Determine the [X, Y] coordinate at the center of the cell enclosing the given text.  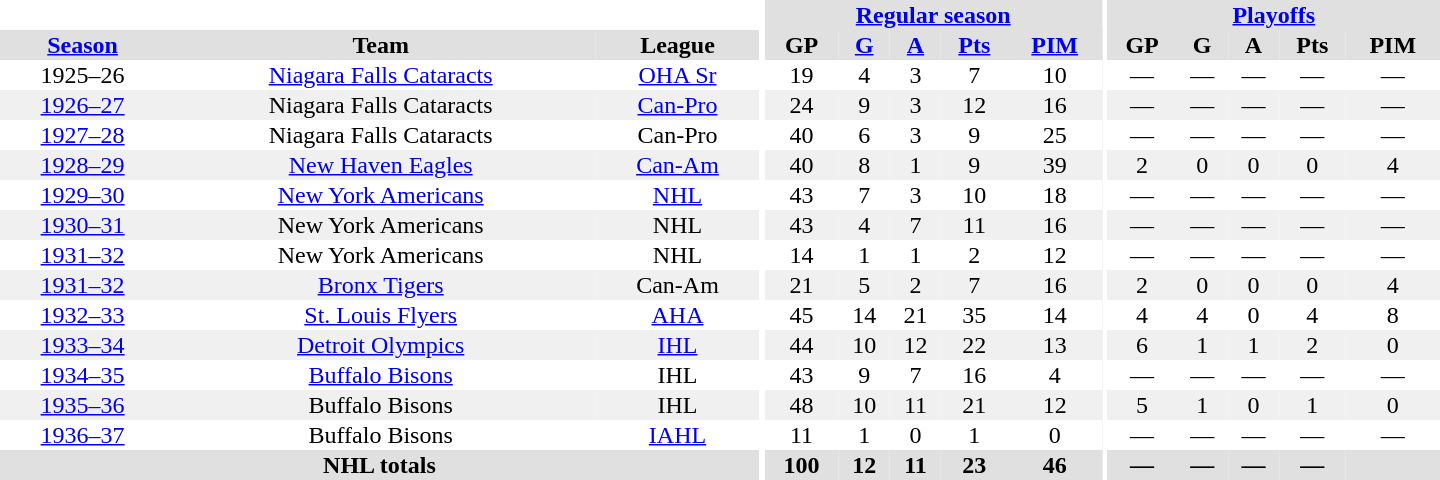
Detroit Olympics [380, 345]
New Haven Eagles [380, 165]
19 [802, 75]
1929–30 [82, 195]
1932–33 [82, 315]
NHL totals [380, 465]
23 [974, 465]
OHA Sr [678, 75]
48 [802, 405]
44 [802, 345]
1930–31 [82, 225]
18 [1055, 195]
1926–27 [82, 105]
46 [1055, 465]
1935–36 [82, 405]
1933–34 [82, 345]
1925–26 [82, 75]
Season [82, 45]
39 [1055, 165]
1928–29 [82, 165]
Team [380, 45]
45 [802, 315]
Regular season [934, 15]
Playoffs [1274, 15]
St. Louis Flyers [380, 315]
1936–37 [82, 435]
22 [974, 345]
35 [974, 315]
100 [802, 465]
25 [1055, 135]
Bronx Tigers [380, 285]
1934–35 [82, 375]
AHA [678, 315]
24 [802, 105]
13 [1055, 345]
League [678, 45]
1927–28 [82, 135]
IAHL [678, 435]
